Return the (X, Y) coordinate for the center point of the cell that contains the specified text.  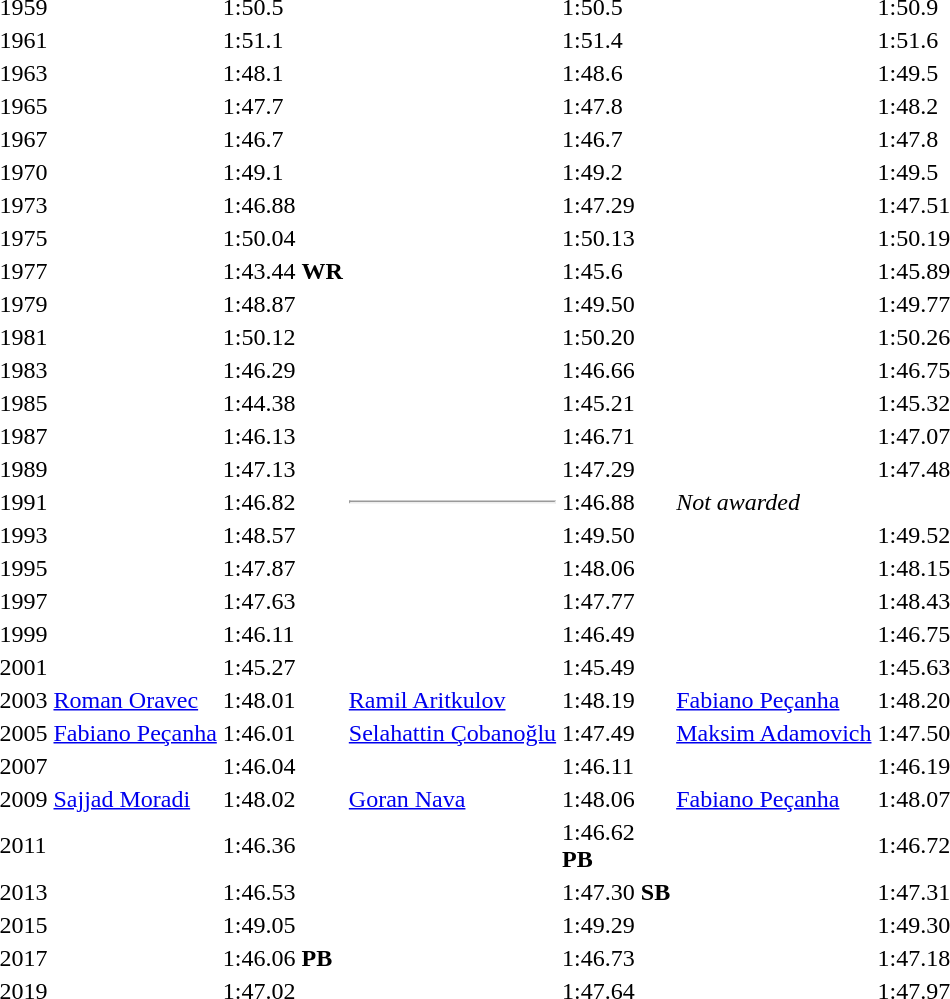
1:50.04 (282, 238)
1:46.82 (282, 502)
1:46.66 (616, 370)
1:48.87 (282, 304)
1:47.87 (282, 568)
Selahattin Çobanoğlu (452, 733)
Maksim Adamovich (774, 733)
1:47.8 (616, 106)
1:47.63 (282, 601)
1:49.1 (282, 172)
1:47.49 (616, 733)
1:46.13 (282, 436)
1:45.49 (616, 667)
1:46.29 (282, 370)
1:46.36 (282, 846)
1:50.13 (616, 238)
1:48.6 (616, 73)
1:48.19 (616, 700)
Goran Nava (452, 799)
1:46.04 (282, 766)
1:46.06 PB (282, 958)
1:48.1 (282, 73)
1:49.2 (616, 172)
1:47.7 (282, 106)
1:46.01 (282, 733)
1:43.44 WR (282, 271)
1:48.02 (282, 799)
1:50.20 (616, 337)
1:46.49 (616, 634)
Ramil Aritkulov (452, 700)
1:48.01 (282, 700)
1:45.21 (616, 403)
1:50.12 (282, 337)
1:49.29 (616, 925)
1:49.05 (282, 925)
1:46.71 (616, 436)
1:46.62PB (616, 846)
1:44.38 (282, 403)
1:48.57 (282, 535)
1:51.4 (616, 40)
Roman Oravec (135, 700)
1:45.27 (282, 667)
Sajjad Moradi (135, 799)
1:47.30 SB (616, 892)
1:45.6 (616, 271)
1:47.77 (616, 601)
1:51.1 (282, 40)
1:46.73 (616, 958)
1:46.53 (282, 892)
1:47.13 (282, 469)
